Detect which cell encompasses the target text, then output its [X, Y] center coordinate. 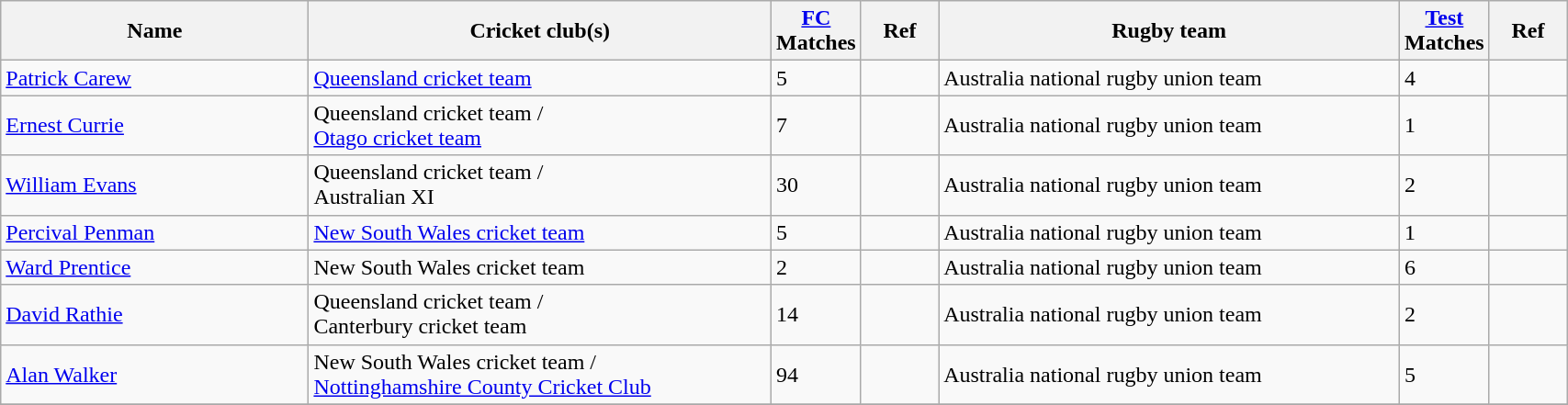
Queensland cricket team [540, 78]
Ward Prentice [154, 267]
Rugby team [1169, 31]
TestMatches [1445, 31]
Queensland cricket team /Australian XI [540, 186]
David Rathie [154, 314]
FCMatches [817, 31]
William Evans [154, 186]
14 [817, 314]
Patrick Carew [154, 78]
4 [1445, 78]
7 [817, 125]
Percival Penman [154, 232]
Cricket club(s) [540, 31]
New South Wales cricket team /Nottinghamshire County Cricket Club [540, 375]
Alan Walker [154, 375]
Queensland cricket team /Otago cricket team [540, 125]
94 [817, 375]
Ernest Currie [154, 125]
Queensland cricket team /Canterbury cricket team [540, 314]
30 [817, 186]
6 [1445, 267]
Name [154, 31]
